Scan for the cell matching the given text and deliver its (x, y) coordinate at center. 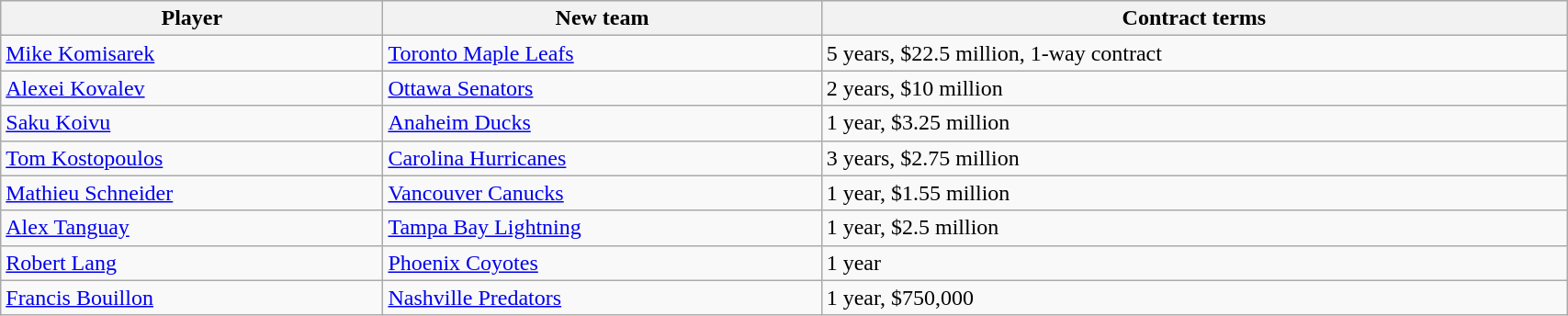
1 year, $3.25 million (1194, 123)
Mike Komisarek (192, 53)
Contract terms (1194, 18)
Mathieu Schneider (192, 193)
Ottawa Senators (603, 88)
1 year, $750,000 (1194, 298)
Francis Bouillon (192, 298)
3 years, $2.75 million (1194, 158)
New team (603, 18)
Anaheim Ducks (603, 123)
1 year, $2.5 million (1194, 228)
Alex Tanguay (192, 228)
Player (192, 18)
Saku Koivu (192, 123)
1 year, $1.55 million (1194, 193)
Alexei Kovalev (192, 88)
5 years, $22.5 million, 1-way contract (1194, 53)
1 year (1194, 263)
Robert Lang (192, 263)
Vancouver Canucks (603, 193)
2 years, $10 million (1194, 88)
Toronto Maple Leafs (603, 53)
Tom Kostopoulos (192, 158)
Tampa Bay Lightning (603, 228)
Carolina Hurricanes (603, 158)
Phoenix Coyotes (603, 263)
Nashville Predators (603, 298)
